Locate the cell with the specified text and output its [x, y] center coordinate. 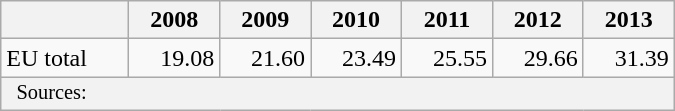
31.39 [628, 58]
25.55 [448, 58]
2011 [448, 20]
23.49 [356, 58]
19.08 [174, 58]
2012 [538, 20]
21.60 [266, 58]
2009 [266, 20]
2010 [356, 20]
2008 [174, 20]
29.66 [538, 58]
Sources: [338, 94]
EU total [65, 58]
2013 [628, 20]
